Detect which cell encompasses the target text, then output its (X, Y) center coordinate. 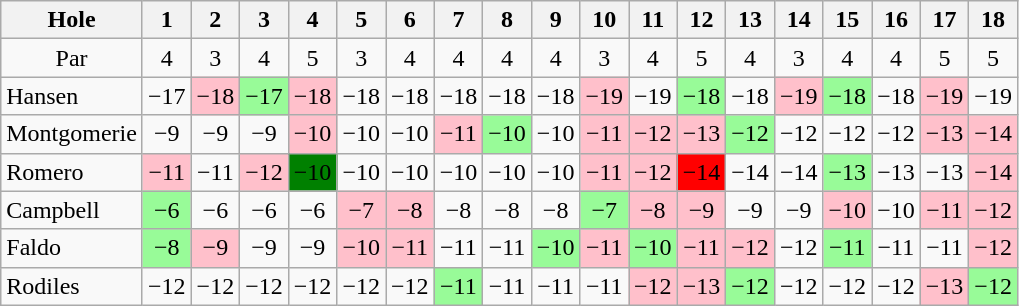
16 (896, 20)
Par (72, 58)
Hansen (72, 96)
10 (604, 20)
18 (994, 20)
Montgomerie (72, 134)
Rodiles (72, 286)
2 (216, 20)
Romero (72, 172)
11 (654, 20)
Campbell (72, 210)
Hole (72, 20)
14 (798, 20)
7 (458, 20)
12 (702, 20)
Faldo (72, 248)
13 (750, 20)
15 (848, 20)
6 (410, 20)
9 (556, 20)
1 (166, 20)
8 (508, 20)
17 (944, 20)
